Find where the given text appears and provide that cell's center as [X, Y] coordinate. 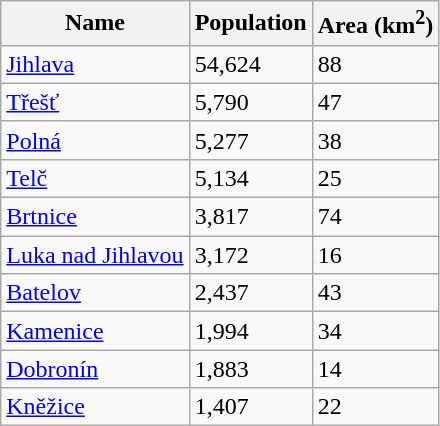
88 [376, 64]
Brtnice [95, 217]
Polná [95, 140]
34 [376, 331]
74 [376, 217]
Population [250, 24]
Batelov [95, 293]
2,437 [250, 293]
Třešť [95, 102]
38 [376, 140]
Telč [95, 178]
5,277 [250, 140]
54,624 [250, 64]
5,134 [250, 178]
5,790 [250, 102]
Dobronín [95, 369]
22 [376, 407]
Kněžice [95, 407]
Jihlava [95, 64]
1,883 [250, 369]
47 [376, 102]
Area (km2) [376, 24]
3,172 [250, 255]
16 [376, 255]
1,994 [250, 331]
Kamenice [95, 331]
1,407 [250, 407]
14 [376, 369]
Luka nad Jihlavou [95, 255]
3,817 [250, 217]
43 [376, 293]
Name [95, 24]
25 [376, 178]
